Capture the cell that displays the provided text and extract its [x, y] central coordinate. 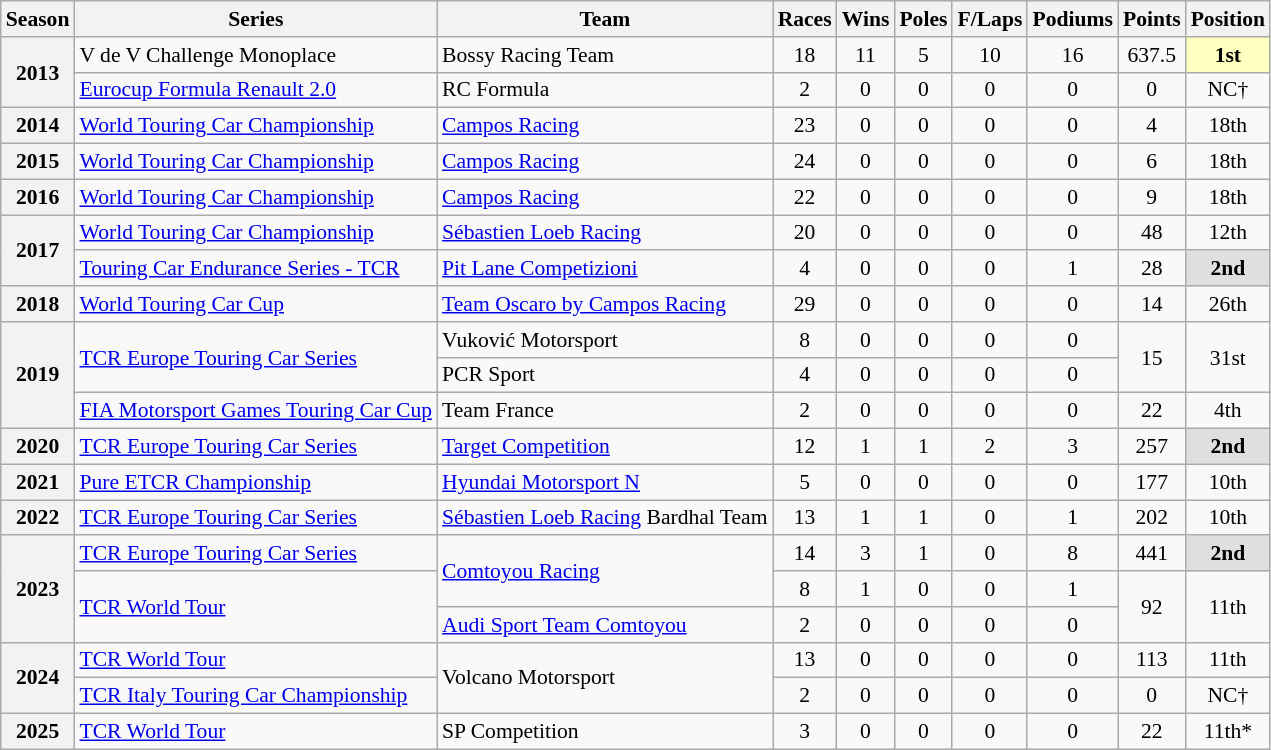
Comtoyou Racing [605, 572]
Eurocup Formula Renault 2.0 [256, 90]
15 [1152, 358]
Sébastien Loeb Racing Bardhal Team [605, 518]
2020 [38, 447]
Races [805, 19]
2023 [38, 590]
113 [1152, 660]
Volcano Motorsport [605, 678]
RC Formula [605, 90]
Season [38, 19]
TCR Italy Touring Car Championship [256, 696]
92 [1152, 606]
637.5 [1152, 55]
Team France [605, 411]
12 [805, 447]
Bossy Racing Team [605, 55]
16 [1072, 55]
Sébastien Loeb Racing [605, 233]
2024 [38, 678]
Pure ETCR Championship [256, 482]
12th [1228, 233]
Pit Lane Competizioni [605, 269]
23 [805, 126]
SP Competition [605, 732]
2022 [38, 518]
2019 [38, 376]
2014 [38, 126]
Touring Car Endurance Series - TCR [256, 269]
PCR Sport [605, 375]
Position [1228, 19]
Podiums [1072, 19]
Points [1152, 19]
2016 [38, 197]
26th [1228, 304]
FIA Motorsport Games Touring Car Cup [256, 411]
11th* [1228, 732]
2015 [38, 162]
2025 [38, 732]
Vuković Motorsport [605, 340]
4th [1228, 411]
20 [805, 233]
29 [805, 304]
Series [256, 19]
World Touring Car Cup [256, 304]
V de V Challenge Monoplace [256, 55]
Wins [866, 19]
2017 [38, 250]
2021 [38, 482]
2013 [38, 72]
F/Laps [990, 19]
48 [1152, 233]
202 [1152, 518]
24 [805, 162]
441 [1152, 554]
18 [805, 55]
Team [605, 19]
Team Oscaro by Campos Racing [605, 304]
Target Competition [605, 447]
31st [1228, 358]
257 [1152, 447]
28 [1152, 269]
11 [866, 55]
Audi Sport Team Comtoyou [605, 625]
9 [1152, 197]
1st [1228, 55]
Hyundai Motorsport N [605, 482]
6 [1152, 162]
10 [990, 55]
177 [1152, 482]
2018 [38, 304]
Poles [923, 19]
